From the cell containing the given text, extract its center point as (X, Y) coordinate. 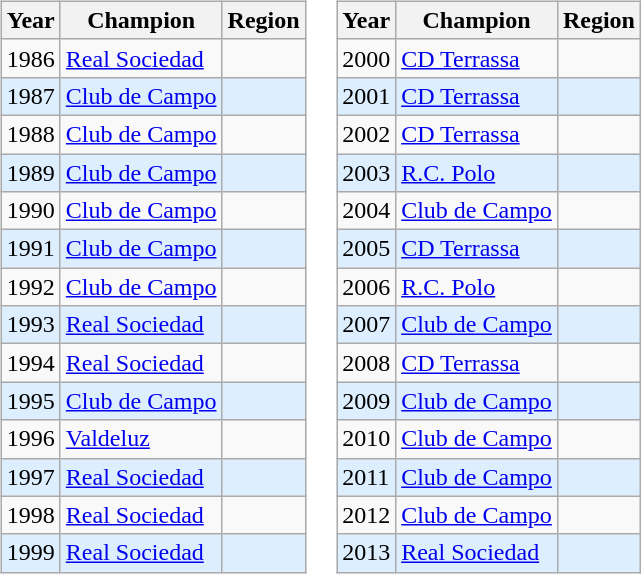
1996 (30, 439)
1993 (30, 325)
1987 (30, 96)
1992 (30, 287)
2001 (366, 96)
2007 (366, 325)
1986 (30, 58)
1989 (30, 173)
2013 (366, 553)
Valdeluz (141, 439)
2008 (366, 363)
1999 (30, 553)
2012 (366, 515)
2006 (366, 287)
2003 (366, 173)
1991 (30, 249)
2005 (366, 249)
2011 (366, 477)
1995 (30, 401)
2004 (366, 211)
1998 (30, 515)
2002 (366, 134)
1994 (30, 363)
1990 (30, 211)
2009 (366, 401)
2010 (366, 439)
2000 (366, 58)
1988 (30, 134)
1997 (30, 477)
